Return (X, Y) of the center of cell containing provided text 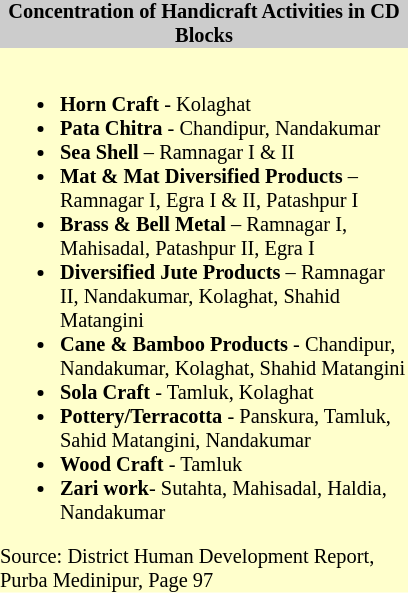
Concentration of Handicraft Activities in CD Blocks (204, 24)
